Detect which cell encompasses the target text, then output its (X, Y) center coordinate. 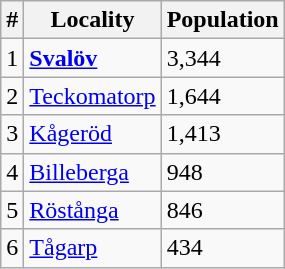
3,344 (222, 58)
1 (12, 58)
Billeberga (92, 172)
2 (12, 96)
6 (12, 248)
1,644 (222, 96)
434 (222, 248)
Svalöv (92, 58)
1,413 (222, 134)
4 (12, 172)
# (12, 20)
846 (222, 210)
5 (12, 210)
Locality (92, 20)
Population (222, 20)
948 (222, 172)
Tågarp (92, 248)
Teckomatorp (92, 96)
3 (12, 134)
Kågeröd (92, 134)
Röstånga (92, 210)
